Detect which cell encompasses the target text, then output its [X, Y] center coordinate. 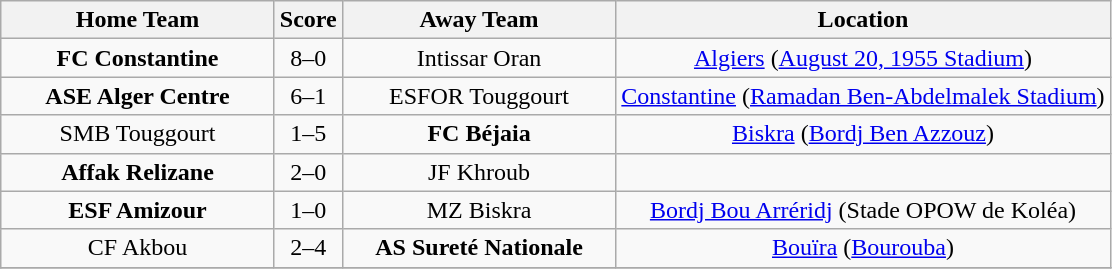
Affak Relizane [138, 172]
AS Sureté Nationale [479, 248]
2–4 [308, 248]
FC Constantine [138, 58]
MZ Biskra [479, 210]
Location [863, 20]
ASE Alger Centre [138, 96]
Home Team [138, 20]
Algiers (August 20, 1955 Stadium) [863, 58]
SMB Touggourt [138, 134]
Bouïra (Bourouba) [863, 248]
1–0 [308, 210]
Biskra (Bordj Ben Azzouz) [863, 134]
2–0 [308, 172]
8–0 [308, 58]
6–1 [308, 96]
FC Béjaia [479, 134]
CF Akbou [138, 248]
Intissar Oran [479, 58]
ESF Amizour [138, 210]
Score [308, 20]
Bordj Bou Arréridj (Stade OPOW de Koléa) [863, 210]
Away Team [479, 20]
Constantine (Ramadan Ben-Abdelmalek Stadium) [863, 96]
JF Khroub [479, 172]
ESFOR Touggourt [479, 96]
1–5 [308, 134]
